Find where the given text appears and provide that cell's center as (x, y) coordinate. 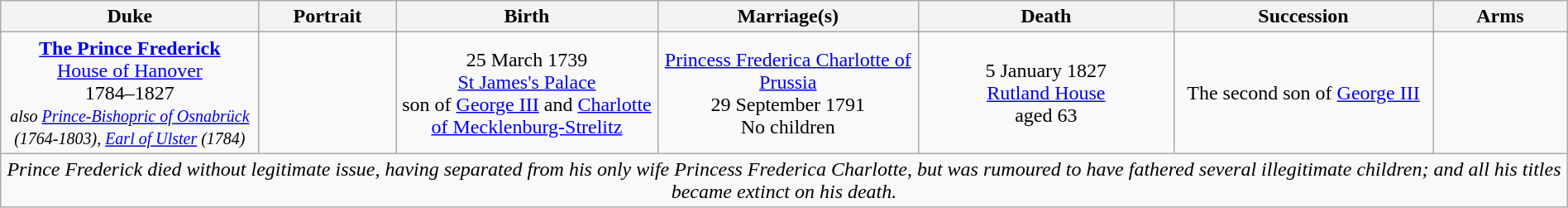
The second son of George III (1303, 93)
5 January 1827Rutland Houseaged 63 (1045, 93)
Marriage(s) (787, 17)
Death (1045, 17)
Birth (528, 17)
Arms (1500, 17)
Princess Frederica Charlotte of Prussia29 September 1791No children (787, 93)
Succession (1303, 17)
The Prince FrederickHouse of Hanover1784–1827also Prince-Bishopric of Osnabrück (1764-1803), Earl of Ulster (1784) (130, 93)
25 March 1739St James's Palaceson of George III and Charlotte of Mecklenburg-Strelitz (528, 93)
Portrait (327, 17)
Duke (130, 17)
